Scan for the cell matching the given text and deliver its (X, Y) coordinate at center. 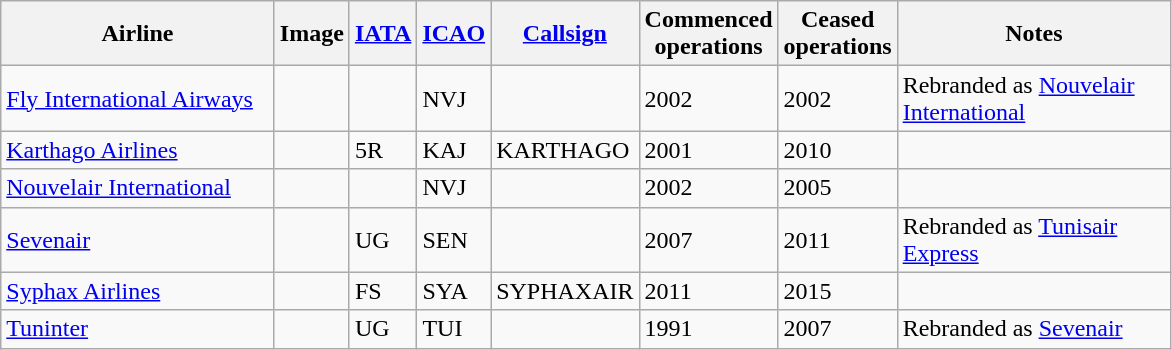
Notes (1034, 34)
SYA (454, 291)
FS (383, 291)
Rebranded as Nouvelair International (1034, 98)
1991 (708, 329)
Karthago Airlines (138, 150)
2005 (838, 188)
Commencedoperations (708, 34)
Rebranded as Sevenair (1034, 329)
2001 (708, 150)
2010 (838, 150)
ICAO (454, 34)
Ceasedoperations (838, 34)
Fly International Airways (138, 98)
5R (383, 150)
Airline (138, 34)
Sevenair (138, 240)
Tuninter (138, 329)
Nouvelair International (138, 188)
SYPHAXAIR (565, 291)
KARTHAGO (565, 150)
2015 (838, 291)
KAJ (454, 150)
Syphax Airlines (138, 291)
TUI (454, 329)
IATA (383, 34)
SEN (454, 240)
Callsign (565, 34)
Image (312, 34)
Rebranded as Tunisair Express (1034, 240)
